Search for the cell housing the specified text and yield its (x, y) center coordinate. 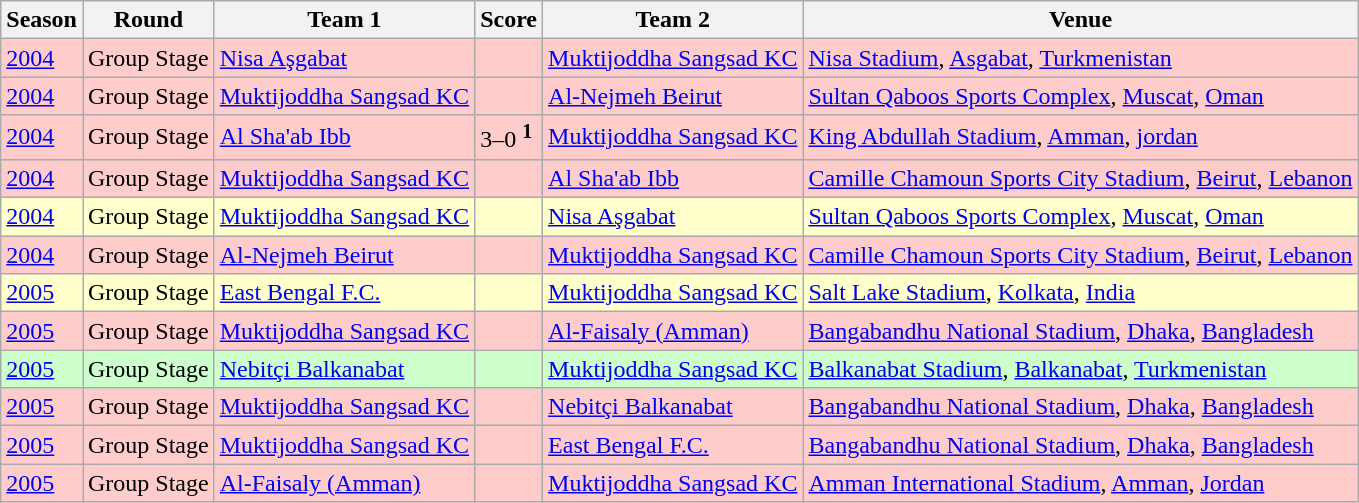
Balkanabat Stadium, Balkanabat, Turkmenistan (1080, 369)
Venue (1080, 20)
Team 1 (344, 20)
Team 2 (673, 20)
Round (148, 20)
King Abdullah Stadium, Amman, jordan (1080, 138)
Score (509, 20)
Salt Lake Stadium, Kolkata, India (1080, 293)
Amman International Stadium, Amman, Jordan (1080, 483)
Season (42, 20)
3–0 1 (509, 138)
Nisa Stadium, Asgabat, Turkmenistan (1080, 58)
